For the text-containing cell, return its midpoint in (X, Y) coordinate format. 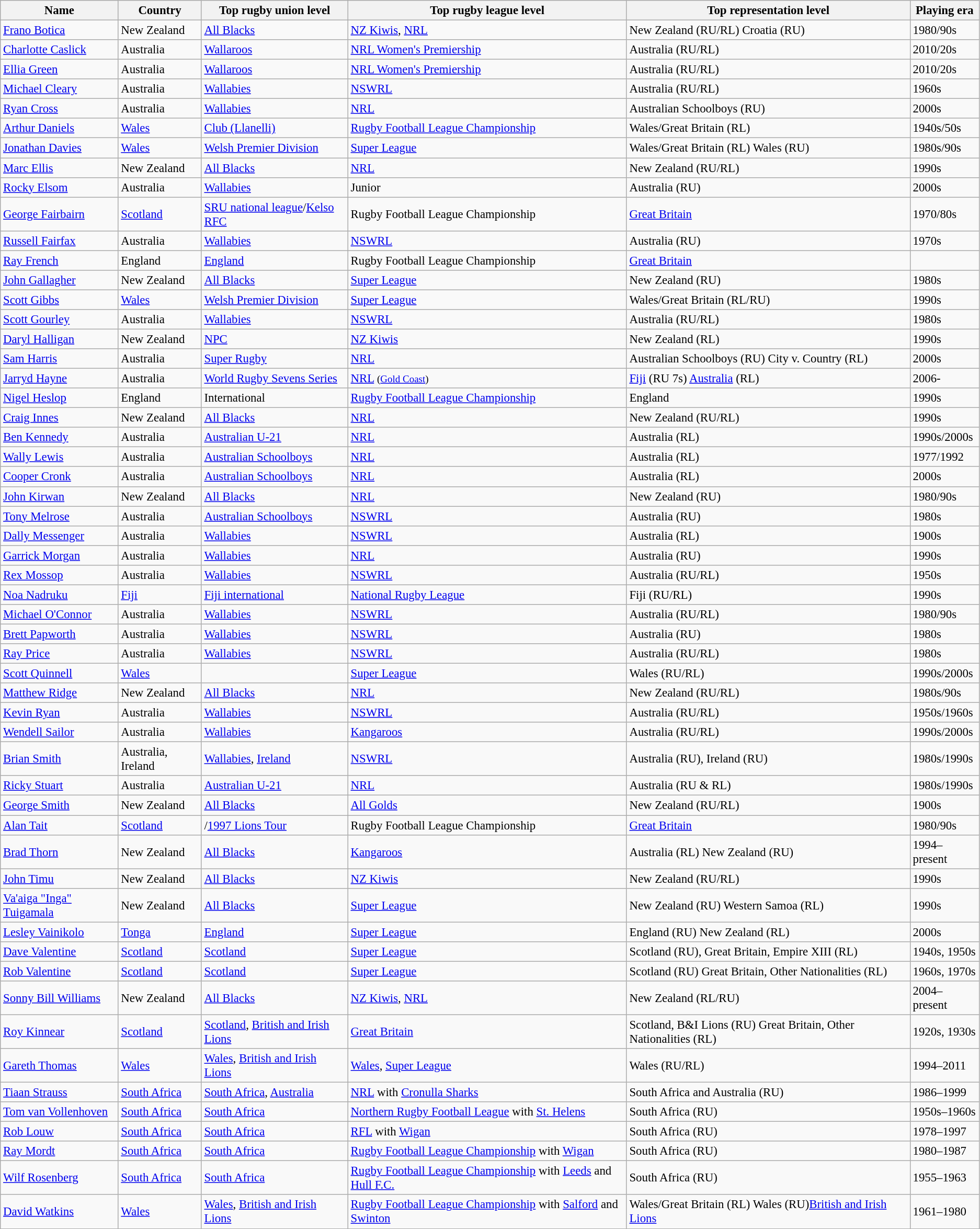
RFL with Wigan (487, 1132)
Wally Lewis (60, 457)
Dave Valentine (60, 952)
Charlotte Caslick (60, 50)
Fiji (RU 7s) Australia (RL) (768, 379)
Top rugby union level (275, 10)
Garrick Morgan (60, 555)
Scotland (RU) Great Britain, Other Nationalities (RL) (768, 971)
Rex Mossop (60, 575)
Daryl Halligan (60, 339)
Sam Harris (60, 359)
Ben Kennedy (60, 437)
Brad Thorn (60, 851)
1940s/50s (944, 128)
Rugby Football League Championship with Leeds and Hull F.C. (487, 1178)
Dally Messenger (60, 536)
Ray Price (60, 654)
Playing era (944, 10)
Wendell Sailor (60, 732)
Club (Llanelli) (275, 128)
Craig Innes (60, 418)
Junior (487, 187)
Fiji (RU/RL) (768, 595)
Ray French (60, 260)
Wales/Great Britain (RL) Wales (RU) (768, 148)
Northern Rugby Football League with St. Helens (487, 1112)
Michael O'Connor (60, 614)
Wilf Rosenberg (60, 1178)
1978–1997 (944, 1132)
George Fairbairn (60, 214)
England (RU) New Zealand (RL) (768, 932)
John Timu (60, 879)
Marc Ellis (60, 168)
Lesley Vainikolo (60, 932)
All Golds (487, 805)
NRL (Gold Coast) (487, 379)
Nigel Heslop (60, 398)
Ryan Cross (60, 109)
Roy Kinnear (60, 1031)
1955–1963 (944, 1178)
Scotland, B&I Lions (RU) Great Britain, Other Nationalities (RL) (768, 1031)
Arthur Daniels (60, 128)
Scotland (RU), Great Britain, Empire XIII (RL) (768, 952)
World Rugby Sevens Series (275, 379)
Tony Melrose (60, 516)
Cooper Cronk (60, 477)
Jarryd Hayne (60, 379)
Super Rugby (275, 359)
New Zealand (RU/RL) Croatia (RU) (768, 30)
Rugby Football League Championship with Wigan (487, 1151)
Australia (RU & RL) (768, 786)
Noa Nadruku (60, 595)
South Africa and Australia (RU) (768, 1093)
Kevin Ryan (60, 713)
New Zealand (RL) (768, 339)
1950s–1960s (944, 1112)
1986–1999 (944, 1093)
1960s (944, 89)
South Africa, Australia (275, 1093)
1920s, 1930s (944, 1031)
Brett Papworth (60, 634)
NPC (275, 339)
Russell Fairfax (60, 241)
1977/1992 (944, 457)
George Smith (60, 805)
Rocky Elsom (60, 187)
2006- (944, 379)
International (275, 398)
Scotland, British and Irish Lions (275, 1031)
Michael Cleary (60, 89)
1940s, 1950s (944, 952)
Wallabies, Ireland (275, 759)
1980–1987 (944, 1151)
Tiaan Strauss (60, 1093)
2004–present (944, 998)
New Zealand (RU) Western Samoa (RL) (768, 905)
Scott Quinnell (60, 674)
Frano Botica (60, 30)
Wales/Great Britain (RL) Wales (RU)British and Irish Lions (768, 1212)
Wales, Super League (487, 1066)
Fiji (160, 595)
1970s (944, 241)
Ellia Green (60, 70)
/1997 Lions Tour (275, 825)
Country (160, 10)
Gareth Thomas (60, 1066)
1960s, 1970s (944, 971)
Jonathan Davies (60, 148)
Matthew Ridge (60, 693)
New Zealand (RL/RU) (768, 998)
David Watkins (60, 1212)
Va'aiga "Inga" Tuigamala (60, 905)
Ricky Stuart (60, 786)
John Kirwan (60, 496)
Tonga (160, 932)
Sonny Bill Williams (60, 998)
Australia (RU), Ireland (RU) (768, 759)
1994–2011 (944, 1066)
Rob Valentine (60, 971)
Wales/Great Britain (RL) (768, 128)
Top representation level (768, 10)
Wales/Great Britain (RL/RU) (768, 300)
1950s (944, 575)
NRL with Cronulla Sharks (487, 1093)
John Gallagher (60, 280)
Australia, Ireland (160, 759)
1970/80s (944, 214)
Top rugby league level (487, 10)
Name (60, 10)
Australia (RL) New Zealand (RU) (768, 851)
1950s/1960s (944, 713)
Ray Mordt (60, 1151)
Australian Schoolboys (RU) (768, 109)
Rugby Football League Championship with Salford and Swinton (487, 1212)
SRU national league/Kelso RFC (275, 214)
1961–1980 (944, 1212)
Rob Louw (60, 1132)
Scott Gourley (60, 320)
National Rugby League (487, 595)
1994–present (944, 851)
Tom van Vollenhoven (60, 1112)
Brian Smith (60, 759)
Scott Gibbs (60, 300)
Alan Tait (60, 825)
Australian Schoolboys (RU) City v. Country (RL) (768, 359)
Fiji international (275, 595)
